Search for the cell housing the specified text and yield its (X, Y) center coordinate. 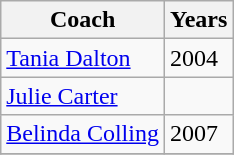
Belinda Colling (83, 134)
2007 (198, 134)
2004 (198, 58)
Tania Dalton (83, 58)
Julie Carter (83, 96)
Coach (83, 20)
Years (198, 20)
